For the text-containing cell, return its midpoint in [X, Y] coordinate format. 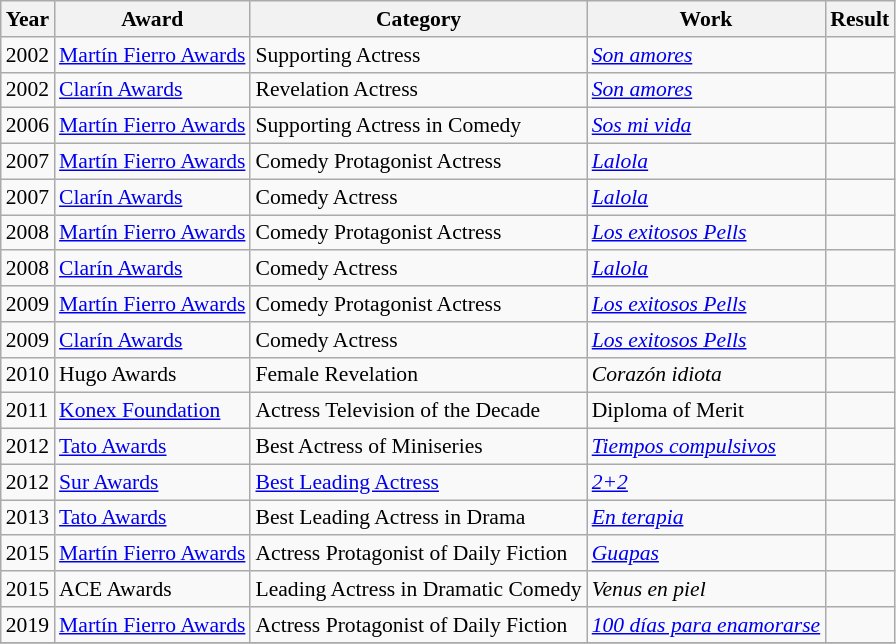
2+2 [706, 482]
Revelation Actress [418, 90]
100 días para enamorarse [706, 625]
2006 [28, 126]
Work [706, 19]
Konex Foundation [152, 411]
Year [28, 19]
Award [152, 19]
Guapas [706, 554]
Female Revelation [418, 375]
Supporting Actress [418, 55]
Venus en piel [706, 589]
En terapia [706, 518]
Supporting Actress in Comedy [418, 126]
Hugo Awards [152, 375]
Best Leading Actress [418, 482]
Tiempos compulsivos [706, 447]
Sur Awards [152, 482]
Leading Actress in Dramatic Comedy [418, 589]
Corazón idiota [706, 375]
Best Actress of Miniseries [418, 447]
Result [860, 19]
2013 [28, 518]
Actress Television of the Decade [418, 411]
ACE Awards [152, 589]
2011 [28, 411]
Diploma of Merit [706, 411]
2010 [28, 375]
Sos mi vida [706, 126]
2019 [28, 625]
Best Leading Actress in Drama [418, 518]
Category [418, 19]
